Scan for the cell matching the given text and deliver its (x, y) coordinate at center. 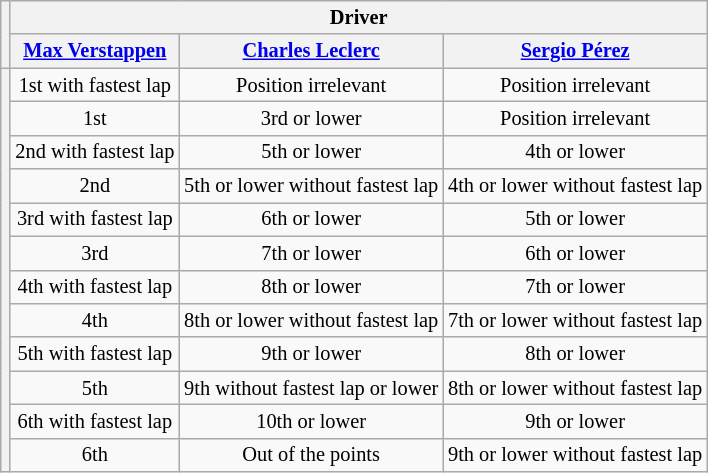
2nd with fastest lap (94, 152)
4th or lower without fastest lap (575, 186)
7th or lower without fastest lap (575, 320)
3rd with fastest lap (94, 219)
6th with fastest lap (94, 421)
9th or lower without fastest lap (575, 455)
1st (94, 118)
Driver (358, 17)
Max Verstappen (94, 51)
Charles Leclerc (311, 51)
Sergio Pérez (575, 51)
5th with fastest lap (94, 354)
9th without fastest lap or lower (311, 388)
1st with fastest lap (94, 85)
2nd (94, 186)
4th (94, 320)
4th with fastest lap (94, 287)
3rd or lower (311, 118)
5th or lower without fastest lap (311, 186)
4th or lower (575, 152)
10th or lower (311, 421)
6th (94, 455)
5th (94, 388)
Out of the points (311, 455)
3rd (94, 253)
